Find where the given text appears and provide that cell's center as [x, y] coordinate. 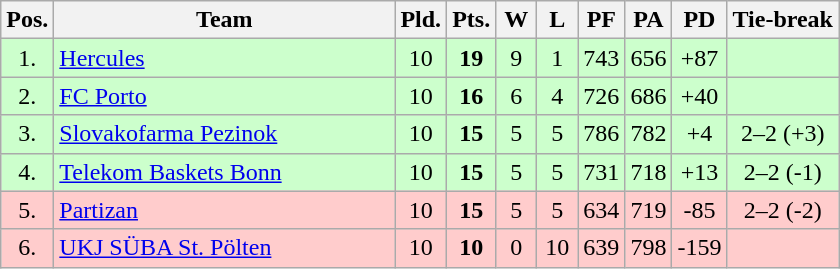
2–2 (+3) [783, 134]
1 [558, 58]
5. [28, 210]
16 [472, 96]
PF [602, 20]
Pts. [472, 20]
718 [648, 172]
731 [602, 172]
+87 [700, 58]
UKJ SÜBA St. Pölten [224, 248]
743 [602, 58]
PA [648, 20]
726 [602, 96]
19 [472, 58]
4 [558, 96]
6. [28, 248]
Hercules [224, 58]
L [558, 20]
Telekom Baskets Bonn [224, 172]
-85 [700, 210]
786 [602, 134]
Team [224, 20]
634 [602, 210]
4. [28, 172]
2. [28, 96]
639 [602, 248]
719 [648, 210]
2–2 (-1) [783, 172]
6 [516, 96]
0 [516, 248]
W [516, 20]
Partizan [224, 210]
656 [648, 58]
FC Porto [224, 96]
-159 [700, 248]
686 [648, 96]
3. [28, 134]
782 [648, 134]
Slovakofarma Pezinok [224, 134]
9 [516, 58]
Tie-break [783, 20]
+40 [700, 96]
2–2 (-2) [783, 210]
Pld. [421, 20]
+4 [700, 134]
798 [648, 248]
1. [28, 58]
PD [700, 20]
Pos. [28, 20]
+13 [700, 172]
